Provide the [x, y] coordinate of the cell's center where the given text is located.  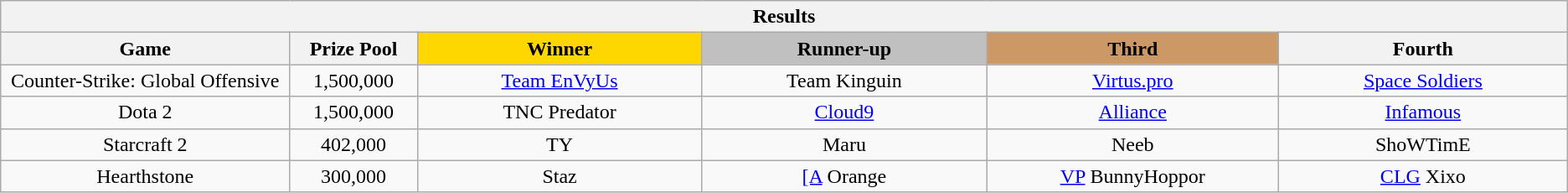
Space Soldiers [1422, 81]
Fourth [1422, 49]
CLG Xixo [1422, 176]
Cloud9 [844, 112]
Virtus.pro [1132, 81]
Dota 2 [146, 112]
Results [784, 17]
Alliance [1132, 112]
TY [560, 144]
Neeb [1132, 144]
VP BunnyHoppor [1132, 176]
Prize Pool [353, 49]
TNC Predator [560, 112]
Team Kinguin [844, 81]
ShoWTimE [1422, 144]
Team EnVyUs [560, 81]
402,000 [353, 144]
Starcraft 2 [146, 144]
Maru [844, 144]
Hearthstone [146, 176]
Staz [560, 176]
[A Orange [844, 176]
Third [1132, 49]
Counter-Strike: Global Offensive [146, 81]
Runner-up [844, 49]
Game [146, 49]
Infamous [1422, 112]
Winner [560, 49]
300,000 [353, 176]
